Return the [X, Y] coordinate for the center point of the cell that contains the specified text.  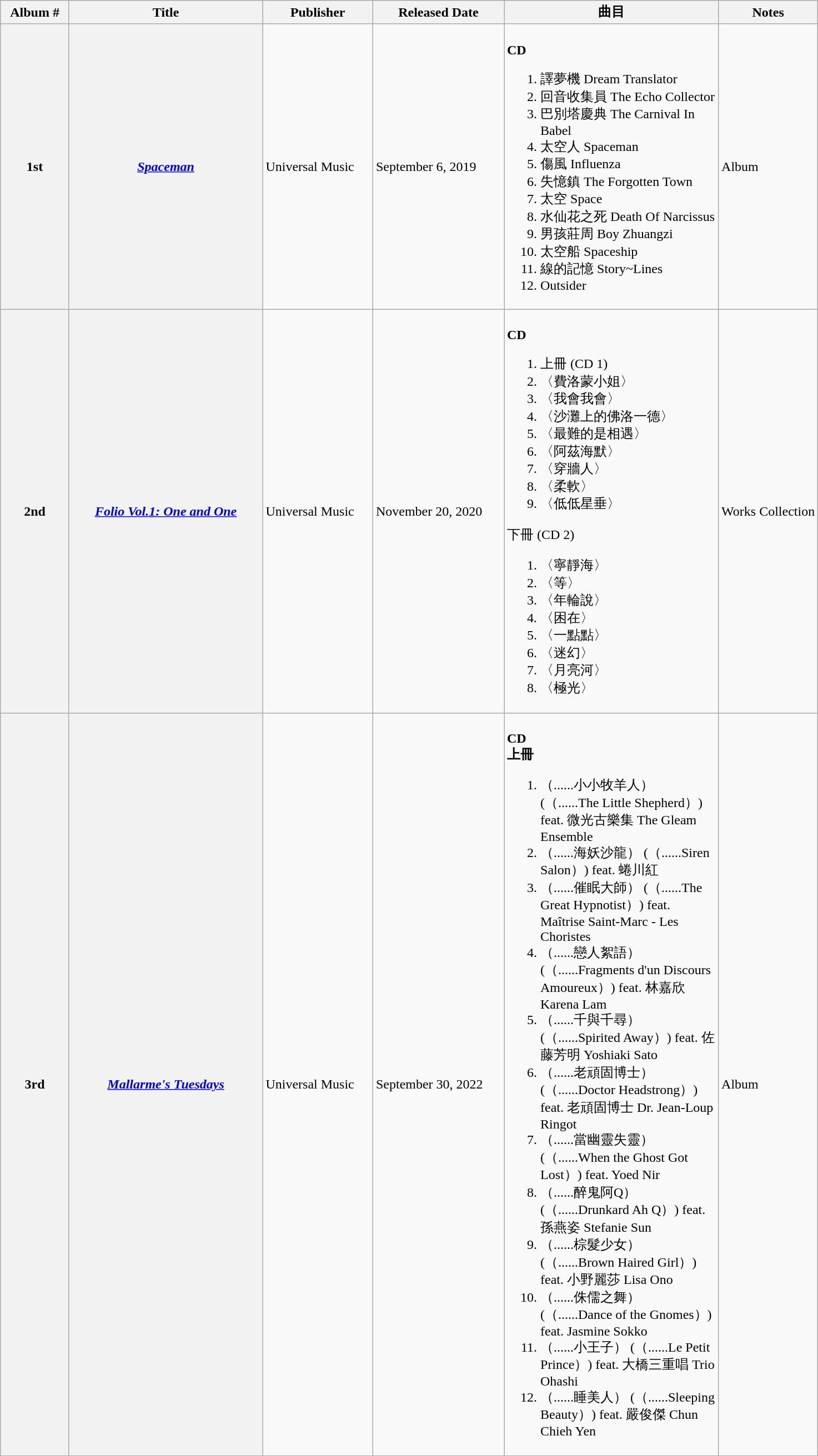
Album # [35, 12]
September 30, 2022 [438, 1085]
September 6, 2019 [438, 167]
3rd [35, 1085]
Released Date [438, 12]
1st [35, 167]
Mallarme's Tuesdays [165, 1085]
曲目 [611, 12]
Notes [769, 12]
Spaceman [165, 167]
2nd [35, 511]
CD上冊 (CD 1)〈費洛蒙小姐〉〈我會我會〉〈沙灘上的佛洛一德〉〈最難的是相遇〉〈阿茲海默〉〈穿牆人〉〈柔軟〉〈低低星垂〉下冊 (CD 2)〈寧靜海〉〈等〉〈年輪說〉〈困在〉〈一點點〉〈迷幻〉〈月亮河〉〈極光〉 [611, 511]
Works Collection [769, 511]
Folio Vol.1: One and One [165, 511]
Title [165, 12]
November 20, 2020 [438, 511]
Publisher [318, 12]
